For the text-containing cell, return its midpoint in [X, Y] coordinate format. 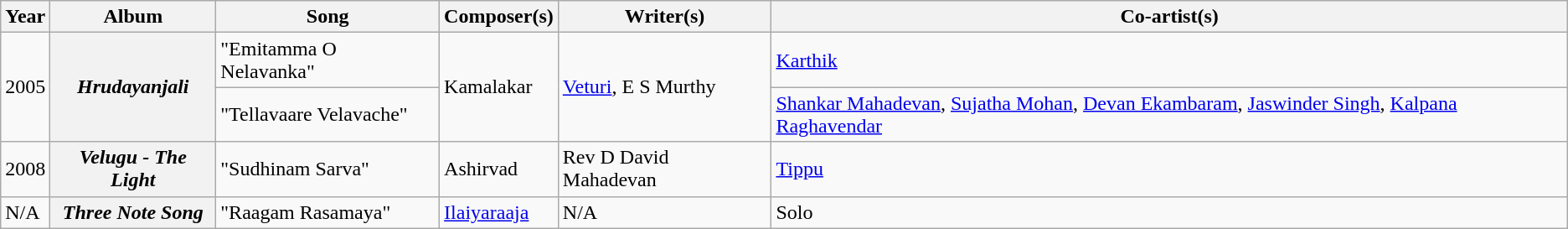
Shankar Mahadevan, Sujatha Mohan, Devan Ekambaram, Jaswinder Singh, Kalpana Raghavendar [1169, 114]
"Raagam Rasamaya" [328, 212]
Ilaiyaraaja [499, 212]
Writer(s) [665, 17]
Solo [1169, 212]
Hrudayanjali [133, 87]
Composer(s) [499, 17]
Tippu [1169, 169]
Velugu - The Light [133, 169]
Ashirvad [499, 169]
Song [328, 17]
Veturi, E S Murthy [665, 87]
Album [133, 17]
2005 [25, 87]
Co-artist(s) [1169, 17]
Rev D David Mahadevan [665, 169]
"Emitamma O Nelavanka" [328, 60]
Kamalakar [499, 87]
"Tellavaare Velavache" [328, 114]
"Sudhinam Sarva" [328, 169]
Karthik [1169, 60]
Three Note Song [133, 212]
Year [25, 17]
2008 [25, 169]
